For the text-containing cell, return its midpoint in (x, y) coordinate format. 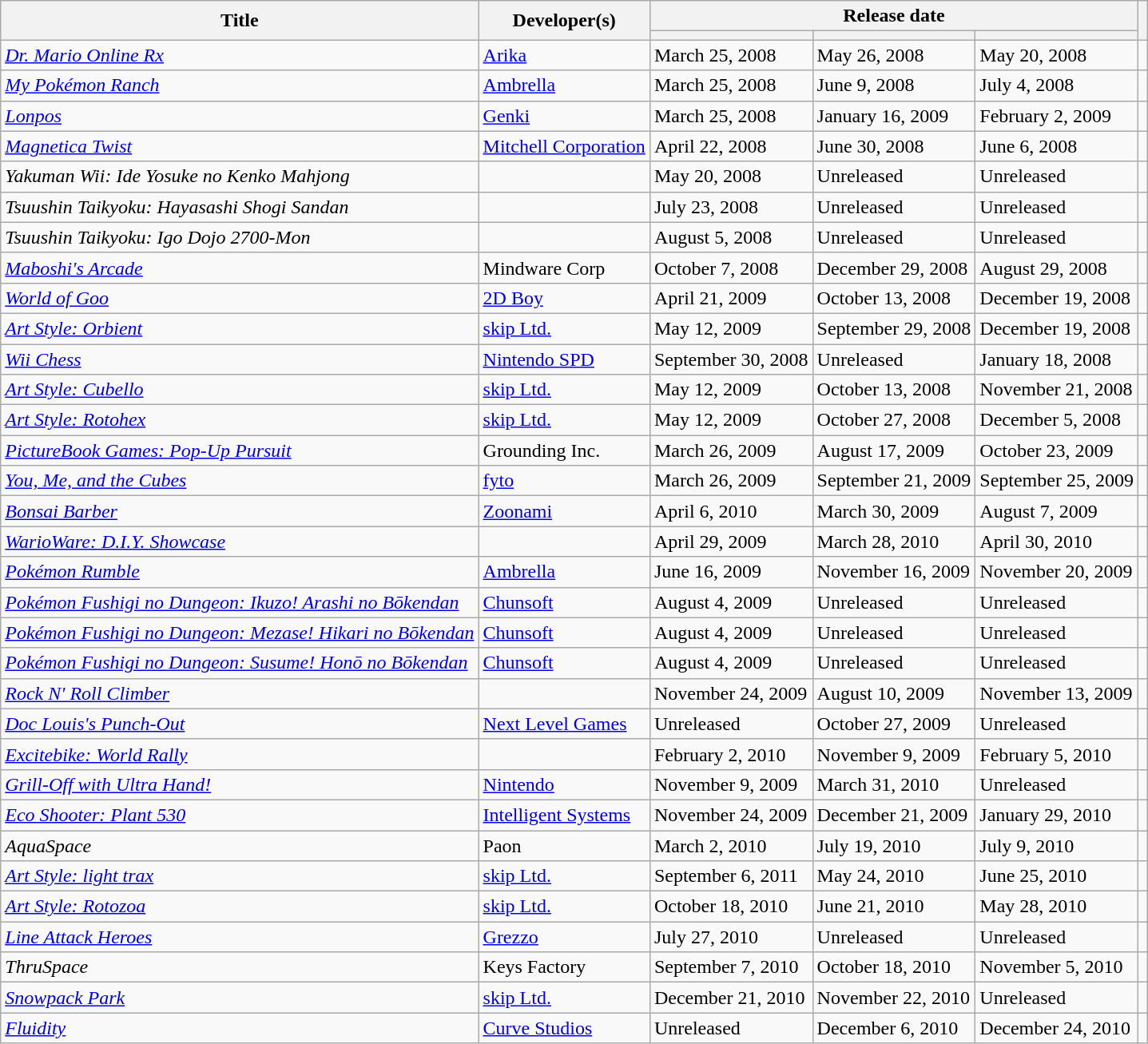
Pokémon Fushigi no Dungeon: Ikuzo! Arashi no Bōkendan (240, 602)
February 2, 2009 (1057, 116)
Excitebike: World Rally (240, 754)
March 30, 2009 (894, 511)
Grounding Inc. (564, 451)
Lonpos (240, 116)
November 13, 2009 (1057, 693)
August 7, 2009 (1057, 511)
December 6, 2010 (894, 1028)
Tsuushin Taikyoku: Igo Dojo 2700-Mon (240, 237)
May 26, 2008 (894, 55)
Tsuushin Taikyoku: Hayasashi Shogi Sandan (240, 207)
November 20, 2009 (1057, 572)
Eco Shooter: Plant 530 (240, 815)
Art Style: Orbient (240, 328)
Pokémon Fushigi no Dungeon: Susume! Honō no Bōkendan (240, 663)
January 29, 2010 (1057, 815)
March 2, 2010 (731, 846)
December 21, 2010 (731, 998)
My Pokémon Ranch (240, 85)
Rock N' Roll Climber (240, 693)
ThruSpace (240, 967)
Wii Chess (240, 359)
February 5, 2010 (1057, 754)
June 6, 2008 (1057, 146)
October 7, 2008 (731, 268)
Genki (564, 116)
September 29, 2008 (894, 328)
June 21, 2010 (894, 907)
July 27, 2010 (731, 937)
Bonsai Barber (240, 511)
December 24, 2010 (1057, 1028)
April 21, 2009 (731, 298)
Curve Studios (564, 1028)
WarioWare: D.I.Y. Showcase (240, 542)
September 7, 2010 (731, 967)
October 27, 2009 (894, 724)
June 25, 2010 (1057, 876)
Nintendo SPD (564, 359)
December 29, 2008 (894, 268)
Developer(s) (564, 21)
March 28, 2010 (894, 542)
Magnetica Twist (240, 146)
September 30, 2008 (731, 359)
You, Me, and the Cubes (240, 481)
April 6, 2010 (731, 511)
April 29, 2009 (731, 542)
November 5, 2010 (1057, 967)
October 27, 2008 (894, 420)
Art Style: Cubello (240, 390)
AquaSpace (240, 846)
September 21, 2009 (894, 481)
July 4, 2008 (1057, 85)
December 5, 2008 (1057, 420)
Paon (564, 846)
August 5, 2008 (731, 237)
Pokémon Fushigi no Dungeon: Mezase! Hikari no Bōkendan (240, 633)
Grill-Off with Ultra Hand! (240, 784)
April 30, 2010 (1057, 542)
Mindware Corp (564, 268)
May 28, 2010 (1057, 907)
January 16, 2009 (894, 116)
Maboshi's Arcade (240, 268)
Zoonami (564, 511)
Nintendo (564, 784)
Keys Factory (564, 967)
June 30, 2008 (894, 146)
October 23, 2009 (1057, 451)
September 6, 2011 (731, 876)
August 29, 2008 (1057, 268)
2D Boy (564, 298)
January 18, 2008 (1057, 359)
December 21, 2009 (894, 815)
November 21, 2008 (1057, 390)
Art Style: Rotohex (240, 420)
Snowpack Park (240, 998)
Line Attack Heroes (240, 937)
November 16, 2009 (894, 572)
May 24, 2010 (894, 876)
July 19, 2010 (894, 846)
November 22, 2010 (894, 998)
February 2, 2010 (731, 754)
June 9, 2008 (894, 85)
Art Style: Rotozoa (240, 907)
August 10, 2009 (894, 693)
Fluidity (240, 1028)
fyto (564, 481)
PictureBook Games: Pop-Up Pursuit (240, 451)
Art Style: light trax (240, 876)
World of Goo (240, 298)
Grezzo (564, 937)
Pokémon Rumble (240, 572)
Title (240, 21)
Doc Louis's Punch-Out (240, 724)
Arika (564, 55)
Dr. Mario Online Rx (240, 55)
July 9, 2010 (1057, 846)
July 23, 2008 (731, 207)
Next Level Games (564, 724)
March 31, 2010 (894, 784)
June 16, 2009 (731, 572)
Yakuman Wii: Ide Yosuke no Kenko Mahjong (240, 177)
Release date (893, 16)
Intelligent Systems (564, 815)
Mitchell Corporation (564, 146)
September 25, 2009 (1057, 481)
April 22, 2008 (731, 146)
August 17, 2009 (894, 451)
